Locate the cell with the specified text and output its (x, y) center coordinate. 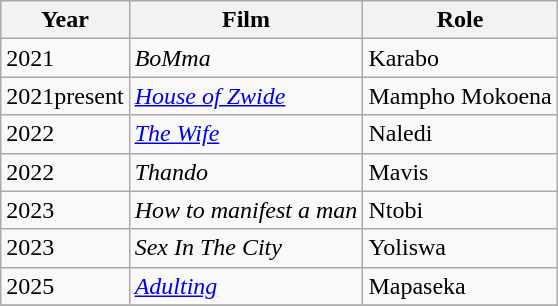
Mavis (460, 172)
2021 (65, 58)
Mapaseka (460, 286)
Sex In The City (246, 248)
Role (460, 20)
Thando (246, 172)
Karabo (460, 58)
The Wife (246, 134)
Adulting (246, 286)
Ntobi (460, 210)
Yoliswa (460, 248)
Film (246, 20)
2021present (65, 96)
Year (65, 20)
How to manifest a man (246, 210)
House of Zwide (246, 96)
BoMma (246, 58)
Naledi (460, 134)
2025 (65, 286)
Mampho Mokoena (460, 96)
